Output the [x, y] coordinate of the center of the cell containing the given text.  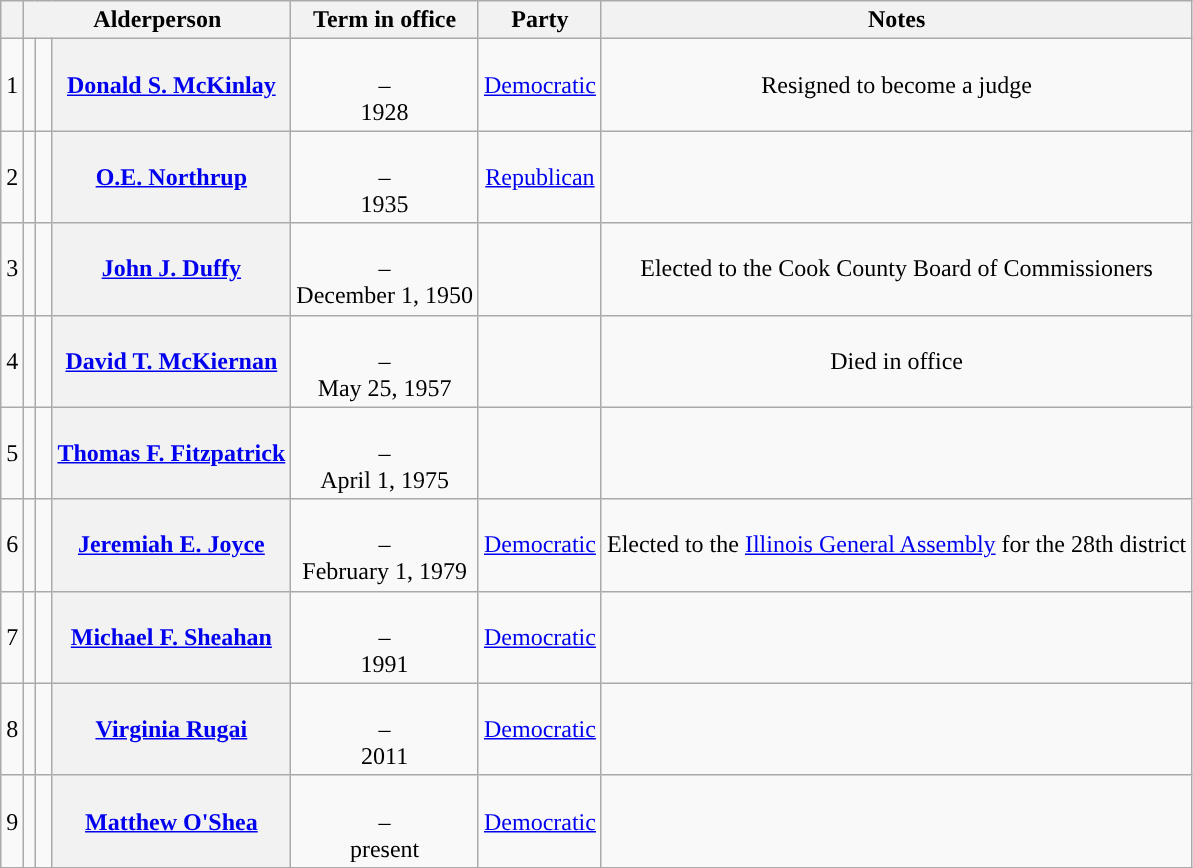
–1935 [385, 177]
Term in office [385, 20]
Michael F. Sheahan [172, 637]
Elected to the Illinois General Assembly for the 28th district [896, 545]
Donald S. McKinlay [172, 85]
2 [12, 177]
O.E. Northrup [172, 177]
Died in office [896, 361]
Thomas F. Fitzpatrick [172, 453]
Republican [540, 177]
Party [540, 20]
1 [12, 85]
–present [385, 821]
6 [12, 545]
Notes [896, 20]
–2011 [385, 729]
–1991 [385, 637]
Matthew O'Shea [172, 821]
3 [12, 269]
John J. Duffy [172, 269]
Elected to the Cook County Board of Commissioners [896, 269]
7 [12, 637]
David T. McKiernan [172, 361]
–1928 [385, 85]
–December 1, 1950 [385, 269]
4 [12, 361]
–May 25, 1957 [385, 361]
–February 1, 1979 [385, 545]
8 [12, 729]
Resigned to become a judge [896, 85]
Jeremiah E. Joyce [172, 545]
Alderperson [158, 20]
Virginia Rugai [172, 729]
–April 1, 1975 [385, 453]
9 [12, 821]
5 [12, 453]
